Capture the cell that displays the provided text and extract its [X, Y] central coordinate. 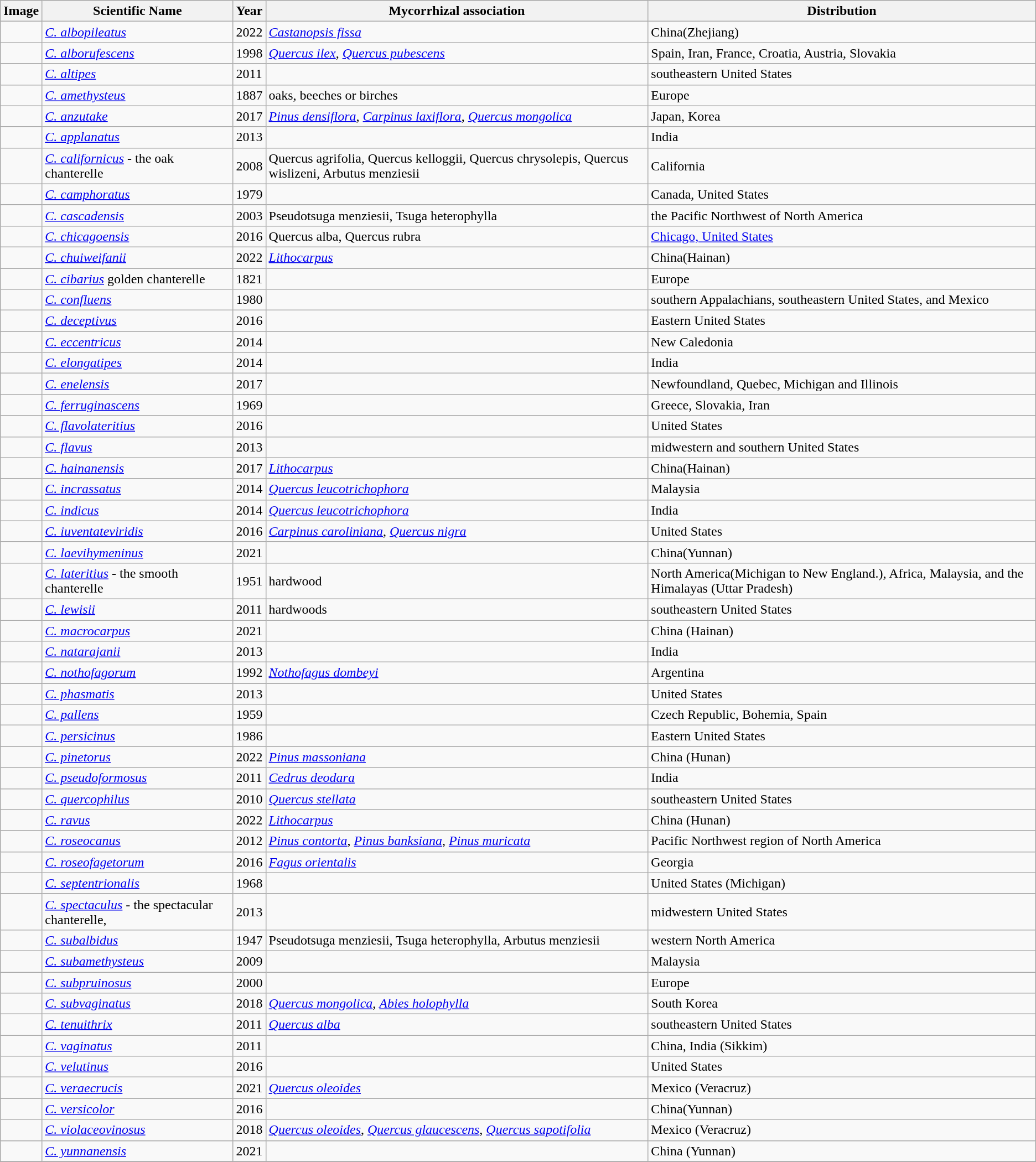
Quercus oleoides, Quercus glaucescens, Quercus sapotifolia [457, 1130]
2010 [249, 799]
C. nothofagorum [137, 673]
midwestern United States [842, 912]
C. vaginatus [137, 1046]
C. spectaculus - the spectacular chanterelle, [137, 912]
C. chicagoensis [137, 236]
2009 [249, 961]
C. flavus [137, 447]
C. subvaginatus [137, 1004]
North America(Michigan to New England.), Africa, Malaysia, and the Himalayas (Uttar Pradesh) [842, 581]
hardwoods [457, 609]
1968 [249, 883]
Greece, Slovakia, Iran [842, 405]
the Pacific Northwest of North America [842, 215]
western North America [842, 940]
1947 [249, 940]
Czech Republic, Bohemia, Spain [842, 715]
C. yunnanensis [137, 1151]
1980 [249, 300]
Mycorrhizal association [457, 11]
C. versicolor [137, 1109]
C. lateritius - the smooth chanterelle [137, 581]
1969 [249, 405]
C. eccentricus [137, 342]
United States (Michigan) [842, 883]
Newfoundland, Quebec, Michigan and Illinois [842, 384]
Chicago, United States [842, 236]
Carpinus caroliniana, Quercus nigra [457, 531]
Nothofagus dombeyi [457, 673]
C. chuiweifanii [137, 257]
Quercus mongolica, Abies holophylla [457, 1004]
C. roseocanus [137, 841]
C. albopileatus [137, 32]
Cedrus deodara [457, 778]
C. lewisii [137, 609]
2003 [249, 215]
southern Appalachians, southeastern United States, and Mexico [842, 300]
Year [249, 11]
C. altipes [137, 74]
Pinus densiflora, Carpinus laxiflora, Quercus mongolica [457, 116]
C. ravus [137, 820]
California [842, 166]
C. violaceovinosus [137, 1130]
C. iuventateviridis [137, 531]
New Caledonia [842, 342]
C. tenuithrix [137, 1025]
South Korea [842, 1004]
Quercus oleoides [457, 1088]
Georgia [842, 862]
Pseudotsuga menziesii, Tsuga heterophylla, Arbutus menziesii [457, 940]
1821 [249, 278]
C. enelensis [137, 384]
C. deceptivus [137, 321]
C. amethysteus [137, 95]
C. confluens [137, 300]
Quercus alba, Quercus rubra [457, 236]
C. anzutake [137, 116]
Japan, Korea [842, 116]
Pseudotsuga menziesii, Tsuga heterophylla [457, 215]
C. roseofagetorum [137, 862]
C. septentrionalis [137, 883]
Canada, United States [842, 194]
C. pallens [137, 715]
midwestern and southern United States [842, 447]
2008 [249, 166]
Fagus orientalis [457, 862]
C. californicus - the oak chanterelle [137, 166]
hardwood [457, 581]
1959 [249, 715]
Image [21, 11]
Quercus stellata [457, 799]
China (Yunnan) [842, 1151]
Quercus alba [457, 1025]
C. camphoratus [137, 194]
Pinus massoniana [457, 757]
C. cibarius golden chanterelle [137, 278]
C. ferruginascens [137, 405]
Spain, Iran, France, Croatia, Austria, Slovakia [842, 53]
C. persicinus [137, 736]
oaks, beeches or birches [457, 95]
China(Zhejiang) [842, 32]
C. subalbidus [137, 940]
C. flavolateritius [137, 426]
Quercus ilex, Quercus pubescens [457, 53]
China (Hainan) [842, 630]
China, India (Sikkim) [842, 1046]
C. pseudoformosus [137, 778]
C. veraecrucis [137, 1088]
2000 [249, 982]
C. macrocarpus [137, 630]
Pacific Northwest region of North America [842, 841]
1979 [249, 194]
2012 [249, 841]
Distribution [842, 11]
Scientific Name [137, 11]
1986 [249, 736]
C. elongatipes [137, 363]
Argentina [842, 673]
C. velutinus [137, 1067]
Pinus contorta, Pinus banksiana, Pinus muricata [457, 841]
C. laevihymeninus [137, 552]
C. subpruinosus [137, 982]
C. natarajanii [137, 652]
1992 [249, 673]
C. alborufescens [137, 53]
C. pinetorus [137, 757]
C. indicus [137, 510]
1887 [249, 95]
C. hainanensis [137, 468]
C. quercophilus [137, 799]
Castanopsis fissa [457, 32]
Quercus agrifolia, Quercus kelloggii, Quercus chrysolepis, Quercus wislizeni, Arbutus menziesii [457, 166]
C. applanatus [137, 137]
C. incrassatus [137, 489]
C. phasmatis [137, 694]
C. subamethysteus [137, 961]
1998 [249, 53]
C. cascadensis [137, 215]
1951 [249, 581]
